Find where the given text appears and provide that cell's center as [x, y] coordinate. 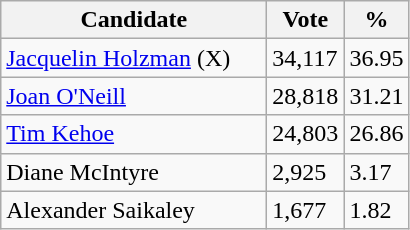
Tim Kehoe [134, 134]
Alexander Saikaley [134, 210]
1,677 [306, 210]
Jacquelin Holzman (X) [134, 58]
Diane McIntyre [134, 172]
31.21 [376, 96]
Candidate [134, 20]
36.95 [376, 58]
Vote [306, 20]
Joan O'Neill [134, 96]
34,117 [306, 58]
1.82 [376, 210]
3.17 [376, 172]
28,818 [306, 96]
2,925 [306, 172]
24,803 [306, 134]
26.86 [376, 134]
% [376, 20]
